Extract the (x, y) coordinate from the center of the cell holding the provided text.  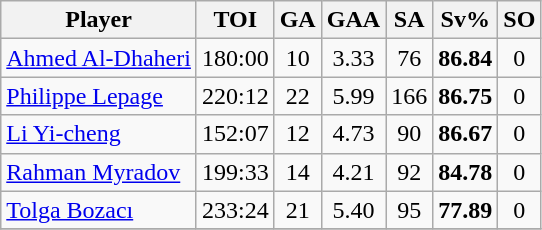
86.75 (466, 96)
Ahmed Al-Dhaheri (99, 58)
Sv% (466, 20)
4.21 (353, 172)
21 (298, 210)
166 (410, 96)
180:00 (235, 58)
86.67 (466, 134)
90 (410, 134)
86.84 (466, 58)
220:12 (235, 96)
Rahman Myradov (99, 172)
Tolga Bozacı (99, 210)
4.73 (353, 134)
TOI (235, 20)
Li Yi-cheng (99, 134)
92 (410, 172)
SA (410, 20)
GA (298, 20)
77.89 (466, 210)
5.99 (353, 96)
Player (99, 20)
10 (298, 58)
233:24 (235, 210)
95 (410, 210)
GAA (353, 20)
3.33 (353, 58)
152:07 (235, 134)
Philippe Lepage (99, 96)
76 (410, 58)
84.78 (466, 172)
22 (298, 96)
199:33 (235, 172)
5.40 (353, 210)
SO (520, 20)
14 (298, 172)
12 (298, 134)
